Scan for the cell matching the given text and deliver its (x, y) coordinate at center. 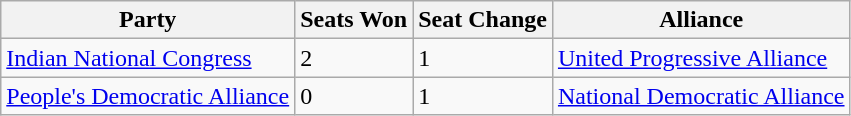
People's Democratic Alliance (148, 96)
0 (354, 96)
Alliance (701, 20)
Party (148, 20)
United Progressive Alliance (701, 58)
Seat Change (483, 20)
National Democratic Alliance (701, 96)
Indian National Congress (148, 58)
Seats Won (354, 20)
2 (354, 58)
